Output the (X, Y) coordinate of the center of the cell containing the given text.  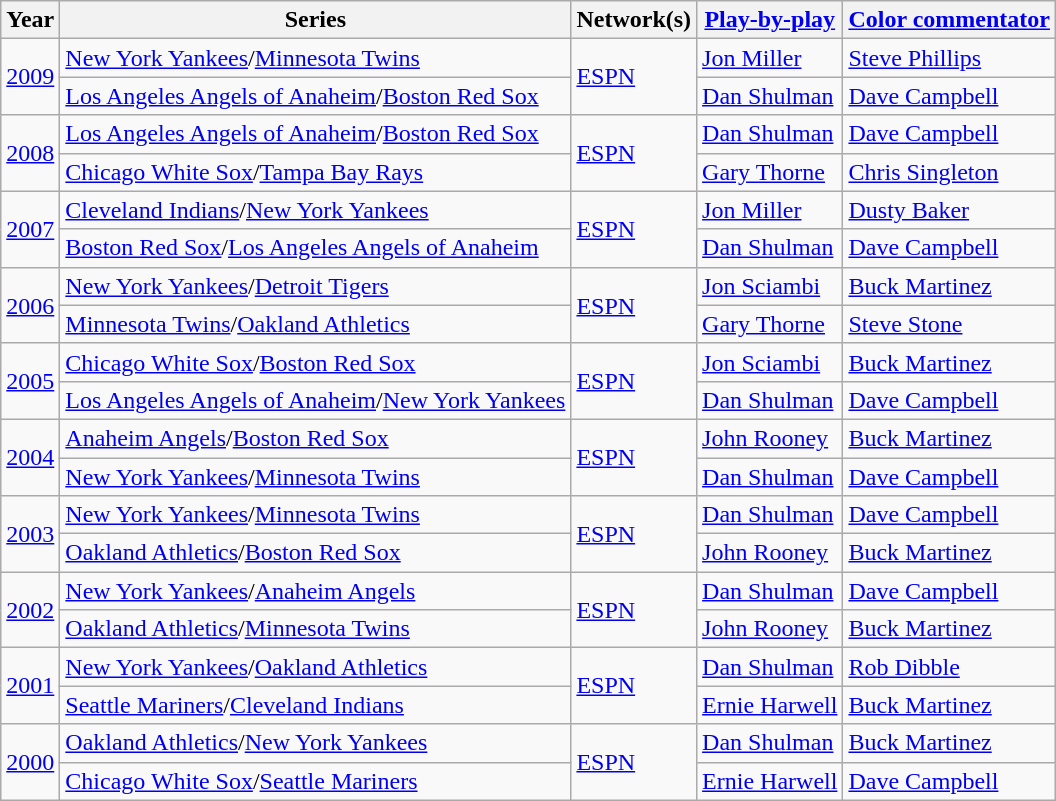
2009 (30, 77)
New York Yankees/Anaheim Angels (316, 591)
Chicago White Sox/Tampa Bay Rays (316, 172)
Oakland Athletics/Minnesota Twins (316, 629)
2002 (30, 610)
Network(s) (634, 20)
New York Yankees/Oakland Athletics (316, 667)
Chris Singleton (950, 172)
2003 (30, 534)
Play-by-play (770, 20)
Cleveland Indians/New York Yankees (316, 210)
Anaheim Angels/Boston Red Sox (316, 438)
Series (316, 20)
New York Yankees/Detroit Tigers (316, 286)
Seattle Mariners/Cleveland Indians (316, 705)
2006 (30, 305)
Chicago White Sox/Boston Red Sox (316, 362)
2008 (30, 153)
Chicago White Sox/Seattle Mariners (316, 781)
2005 (30, 381)
2000 (30, 762)
2007 (30, 229)
2001 (30, 686)
Oakland Athletics/Boston Red Sox (316, 553)
Minnesota Twins/Oakland Athletics (316, 324)
2004 (30, 457)
Dusty Baker (950, 210)
Los Angeles Angels of Anaheim/New York Yankees (316, 400)
Boston Red Sox/Los Angeles Angels of Anaheim (316, 248)
Steve Phillips (950, 58)
Rob Dibble (950, 667)
Oakland Athletics/New York Yankees (316, 743)
Year (30, 20)
Steve Stone (950, 324)
Color commentator (950, 20)
